Pinpoint the cell where the given text exists, returning its [x, y] midpoint coordinate. 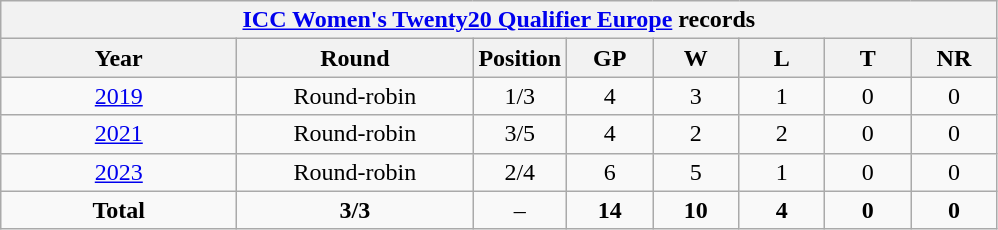
T [868, 58]
10 [696, 210]
2023 [119, 172]
2021 [119, 134]
3/5 [520, 134]
W [696, 58]
3 [696, 96]
2019 [119, 96]
NR [954, 58]
5 [696, 172]
3/3 [355, 210]
6 [610, 172]
Total [119, 210]
Position [520, 58]
Round [355, 58]
ICC Women's Twenty20 Qualifier Europe records [499, 20]
2/4 [520, 172]
1/3 [520, 96]
– [520, 210]
GP [610, 58]
14 [610, 210]
Year [119, 58]
L [782, 58]
